For the text-containing cell, return its midpoint in [X, Y] coordinate format. 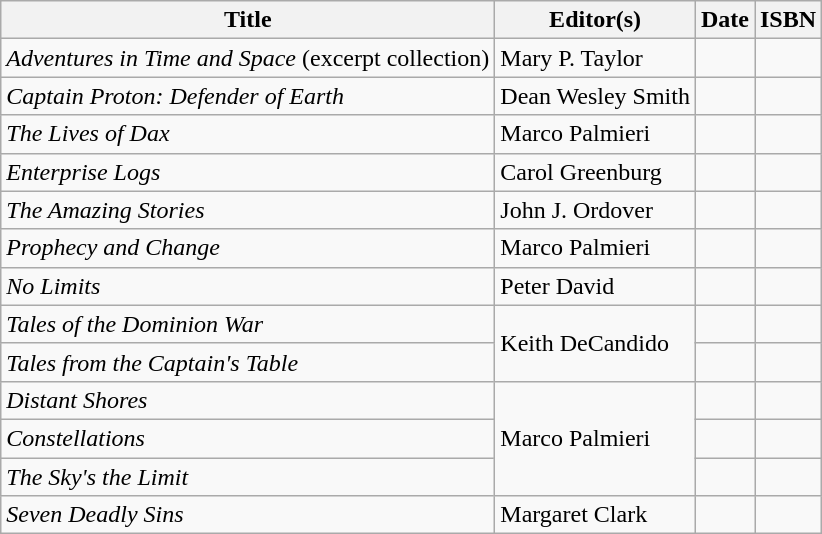
Keith DeCandido [596, 343]
Margaret Clark [596, 515]
The Amazing Stories [248, 210]
No Limits [248, 286]
Title [248, 20]
ISBN [788, 20]
Tales of the Dominion War [248, 324]
Seven Deadly Sins [248, 515]
Distant Shores [248, 400]
Peter David [596, 286]
John J. Ordover [596, 210]
Dean Wesley Smith [596, 96]
The Sky's the Limit [248, 477]
Mary P. Taylor [596, 58]
Prophecy and Change [248, 248]
The Lives of Dax [248, 134]
Constellations [248, 438]
Tales from the Captain's Table [248, 362]
Carol Greenburg [596, 172]
Captain Proton: Defender of Earth [248, 96]
Editor(s) [596, 20]
Adventures in Time and Space (excerpt collection) [248, 58]
Date [724, 20]
Enterprise Logs [248, 172]
